Locate the cell with the specified text and output its (X, Y) center coordinate. 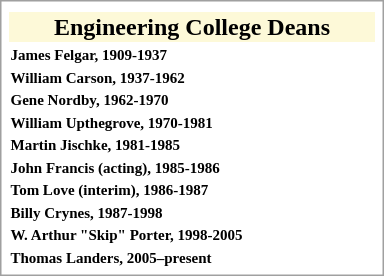
William Upthegrove, 1970-1981 (192, 122)
William Carson, 1937-1962 (192, 78)
Thomas Landers, 2005–present (192, 258)
James Felgar, 1909-1937 (192, 55)
Martin Jischke, 1981-1985 (192, 145)
Gene Nordby, 1962-1970 (192, 100)
W. Arthur "Skip" Porter, 1998-2005 (192, 235)
John Francis (acting), 1985-1986 (192, 168)
Billy Crynes, 1987-1998 (192, 212)
Engineering College Deans (192, 27)
Tom Love (interim), 1986-1987 (192, 190)
